Find where the given text appears and provide that cell's center as (X, Y) coordinate. 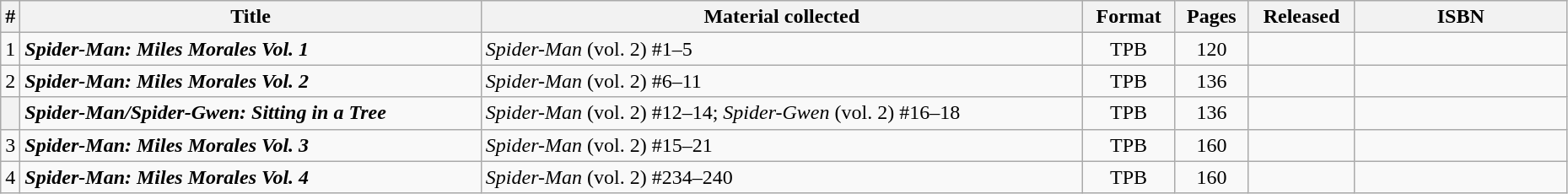
Title (251, 17)
Spider-Man (vol. 2) #1–5 (781, 49)
3 (10, 145)
Spider-Man: Miles Morales Vol. 4 (251, 177)
Format (1129, 17)
ISBN (1461, 17)
Spider-Man: Miles Morales Vol. 2 (251, 81)
2 (10, 81)
Spider-Man (vol. 2) #6–11 (781, 81)
Released (1302, 17)
120 (1211, 49)
Spider-Man (vol. 2) #12–14; Spider-Gwen (vol. 2) #16–18 (781, 113)
Pages (1211, 17)
Spider-Man/Spider-Gwen: Sitting in a Tree (251, 113)
Spider-Man: Miles Morales Vol. 1 (251, 49)
Material collected (781, 17)
4 (10, 177)
Spider-Man (vol. 2) #15–21 (781, 145)
Spider-Man (vol. 2) #234–240 (781, 177)
# (10, 17)
Spider-Man: Miles Morales Vol. 3 (251, 145)
1 (10, 49)
